From the cell containing the given text, extract its center point as (X, Y) coordinate. 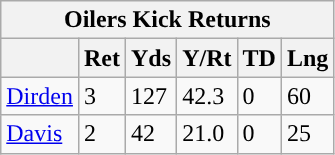
Yds (152, 58)
TD (259, 58)
127 (152, 96)
Dirden (40, 96)
21.0 (207, 134)
Ret (102, 58)
42.3 (207, 96)
25 (307, 134)
Davis (40, 134)
42 (152, 134)
3 (102, 96)
Oilers Kick Returns (168, 20)
60 (307, 96)
Y/Rt (207, 58)
2 (102, 134)
Lng (307, 58)
